From the cell containing the given text, extract its center point as [X, Y] coordinate. 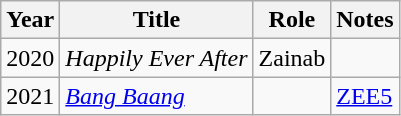
ZEE5 [365, 96]
2020 [30, 58]
Bang Baang [156, 96]
Notes [365, 20]
Role [292, 20]
Year [30, 20]
Happily Ever After [156, 58]
Zainab [292, 58]
Title [156, 20]
2021 [30, 96]
